Search for the cell housing the specified text and yield its [X, Y] center coordinate. 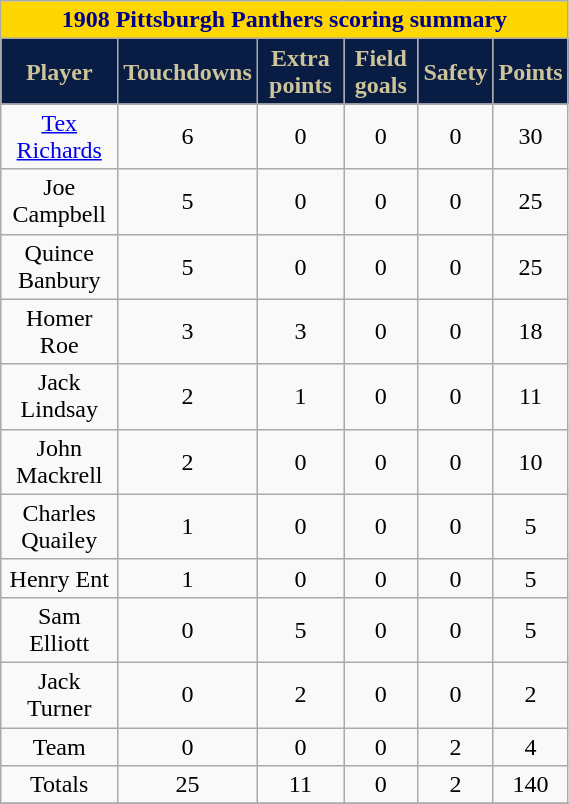
Sam Elliott [60, 630]
4 [530, 747]
Points [530, 72]
Safety [456, 72]
Henry Ent [60, 578]
John Mackrell [60, 462]
Joe Campbell [60, 202]
Jack Lindsay [60, 396]
Player [60, 72]
18 [530, 332]
1908 Pittsburgh Panthers scoring summary [284, 20]
6 [188, 136]
140 [530, 785]
Field goals [381, 72]
Homer Roe [60, 332]
Extra points [300, 72]
30 [530, 136]
Tex Richards [60, 136]
Team [60, 747]
Quince Banbury [60, 266]
Touchdowns [188, 72]
Charles Quailey [60, 526]
Jack Turner [60, 694]
Totals [60, 785]
10 [530, 462]
